Extract the (x, y) coordinate from the center of the cell holding the provided text.  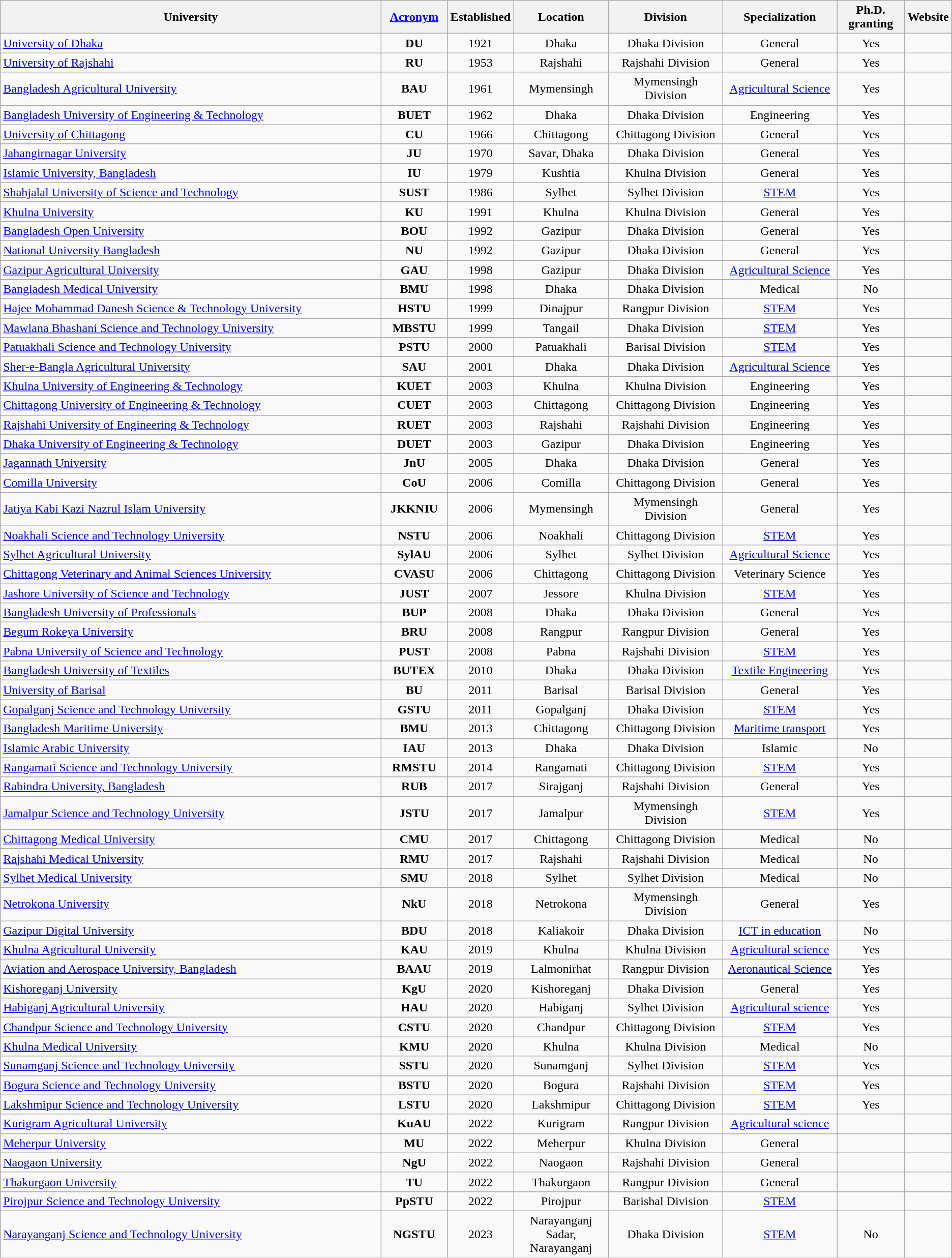
Khulna Agricultural University (191, 950)
Noakhali (561, 535)
RMSTU (414, 767)
Acronym (414, 17)
University (191, 17)
2010 (481, 671)
RUET (414, 425)
Chittagong University of Engineering & Technology (191, 405)
1979 (481, 173)
CUET (414, 405)
Thakurgaon University (191, 1182)
Established (481, 17)
SSTU (414, 1066)
IAU (414, 748)
Maritime transport (780, 729)
CVASU (414, 574)
Sylhet Agricultural University (191, 554)
Habiganj Agricultural University (191, 1008)
JKKNIU (414, 508)
2007 (481, 593)
HAU (414, 1008)
BU (414, 690)
Netrokona (561, 904)
CU (414, 134)
Shahjalal University of Science and Technology (191, 192)
Aviation and Aerospace University, Bangladesh (191, 969)
HSTU (414, 309)
Jatiya Kabi Kazi Nazrul Islam University (191, 508)
Ph.D. granting (871, 17)
MU (414, 1143)
Comilla University (191, 483)
BAAU (414, 969)
CoU (414, 483)
2023 (481, 1234)
PSTU (414, 347)
Pirojpur (561, 1201)
Rangpur (561, 632)
NSTU (414, 535)
Bangladesh University of Engineering & Technology (191, 115)
GAU (414, 270)
Rajshahi Medical University (191, 858)
JU (414, 154)
Jahangirnagar University (191, 154)
NkU (414, 904)
Narayanganj Science and Technology University (191, 1234)
Veterinary Science (780, 574)
Bangladesh Maritime University (191, 729)
BRU (414, 632)
BSTU (414, 1085)
Barisal (561, 690)
Sirajganj (561, 787)
Pirojpur Science and Technology University (191, 1201)
Gazipur Agricultural University (191, 270)
Sylhet Medical University (191, 878)
Narayanganj Sadar, Narayanganj (561, 1234)
Barishal Division (666, 1201)
1962 (481, 115)
ICT in education (780, 930)
Islamic Arabic University (191, 748)
NU (414, 250)
Comilla (561, 483)
2005 (481, 463)
BDU (414, 930)
Bangladesh Medical University (191, 289)
Lakshmipur Science and Technology University (191, 1104)
RMU (414, 858)
Hajee Mohammad Danesh Science & Technology University (191, 309)
LSTU (414, 1104)
KAU (414, 950)
1966 (481, 134)
Bangladesh Open University (191, 231)
Netrokona University (191, 904)
Jamalpur Science and Technology University (191, 813)
Sunamganj (561, 1066)
Sunamganj Science and Technology University (191, 1066)
Gopalganj Science and Technology University (191, 709)
RU (414, 63)
Islamic University, Bangladesh (191, 173)
2000 (481, 347)
KuAU (414, 1124)
NgU (414, 1162)
BUET (414, 115)
BUP (414, 613)
Dhaka University of Engineering & Technology (191, 444)
Habiganj (561, 1008)
1953 (481, 63)
Savar, Dhaka (561, 154)
University of Dhaka (191, 43)
RUB (414, 787)
University of Barisal (191, 690)
SAU (414, 367)
BOU (414, 231)
2014 (481, 767)
Khulna Medical University (191, 1046)
Rangamati (561, 767)
Meherpur (561, 1143)
Jagannath University (191, 463)
Bangladesh Agricultural University (191, 88)
Bogura Science and Technology University (191, 1085)
DUET (414, 444)
Islamic (780, 748)
SUST (414, 192)
Rajshahi University of Engineering & Technology (191, 425)
JnU (414, 463)
Naogaon University (191, 1162)
Thakurgaon (561, 1182)
Jashore University of Science and Technology (191, 593)
TU (414, 1182)
Gopalganj (561, 709)
Bogura (561, 1085)
KgU (414, 989)
Kurigram Agricultural University (191, 1124)
1970 (481, 154)
JUST (414, 593)
Patuakhali (561, 347)
IU (414, 173)
Khulna University of Engineering & Technology (191, 386)
Mawlana Bhashani Science and Technology University (191, 328)
Kushtia (561, 173)
Tangail (561, 328)
Meherpur University (191, 1143)
CSTU (414, 1027)
Kurigram (561, 1124)
Begum Rokeya University (191, 632)
2001 (481, 367)
Bangladesh University of Textiles (191, 671)
Specialization (780, 17)
Textile Engineering (780, 671)
Lalmonirhat (561, 969)
Rangamati Science and Technology University (191, 767)
Kishoreganj (561, 989)
Website (928, 17)
University of Rajshahi (191, 63)
KU (414, 212)
Jamalpur (561, 813)
Division (666, 17)
Noakhali Science and Technology University (191, 535)
Sher-e-Bangla Agricultural University (191, 367)
PpSTU (414, 1201)
Patuakhali Science and Technology University (191, 347)
Chittagong Veterinary and Animal Sciences University (191, 574)
Jessore (561, 593)
KUET (414, 386)
Dinajpur (561, 309)
SylAU (414, 554)
NGSTU (414, 1234)
1921 (481, 43)
1991 (481, 212)
1961 (481, 88)
JSTU (414, 813)
Aeronautical Science (780, 969)
Kaliakoir (561, 930)
Chittagong Medical University (191, 839)
Lakshmipur (561, 1104)
KMU (414, 1046)
National University Bangladesh (191, 250)
Gazipur Digital University (191, 930)
PUST (414, 651)
Chandpur (561, 1027)
Bangladesh University of Professionals (191, 613)
MBSTU (414, 328)
Location (561, 17)
GSTU (414, 709)
Kishoreganj University (191, 989)
Rabindra University, Bangladesh (191, 787)
Chandpur Science and Technology University (191, 1027)
DU (414, 43)
Naogaon (561, 1162)
Khulna University (191, 212)
1986 (481, 192)
SMU (414, 878)
Pabna University of Science and Technology (191, 651)
BAU (414, 88)
BUTEX (414, 671)
Pabna (561, 651)
CMU (414, 839)
University of Chittagong (191, 134)
